Scan for the cell matching the given text and deliver its (X, Y) coordinate at center. 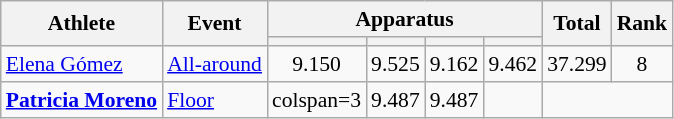
Event (214, 24)
9.150 (316, 64)
Elena Gómez (82, 64)
Total (576, 24)
Patricia Moreno (82, 100)
9.462 (512, 64)
Floor (214, 100)
37.299 (576, 64)
All-around (214, 64)
Rank (642, 24)
9.162 (454, 64)
colspan=3 (316, 100)
Apparatus (404, 19)
8 (642, 64)
Athlete (82, 24)
9.525 (396, 64)
